Locate the cell with the specified text and output its (x, y) center coordinate. 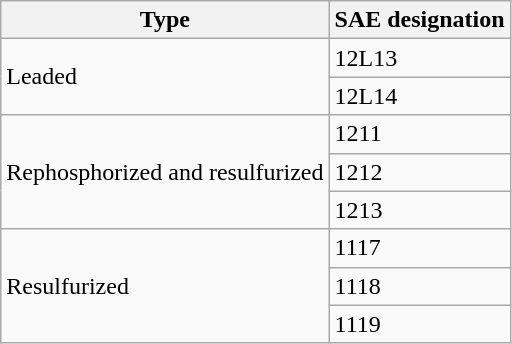
Type (165, 20)
12L14 (420, 96)
1119 (420, 324)
Resulfurized (165, 286)
SAE designation (420, 20)
Rephosphorized and resulfurized (165, 172)
1212 (420, 172)
1213 (420, 210)
12L13 (420, 58)
1211 (420, 134)
Leaded (165, 77)
1118 (420, 286)
1117 (420, 248)
